Return (x, y) of the center of cell containing provided text 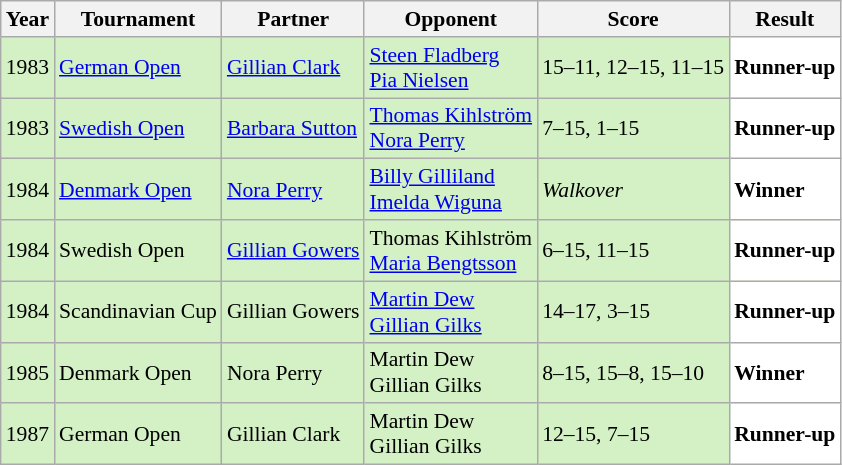
Thomas Kihlström Nora Perry (450, 128)
Score (633, 19)
Walkover (633, 190)
Result (784, 19)
Thomas Kihlström Maria Bengtsson (450, 250)
6–15, 11–15 (633, 250)
1987 (28, 434)
14–17, 3–15 (633, 312)
Billy Gilliland Imelda Wiguna (450, 190)
Partner (294, 19)
Tournament (138, 19)
1985 (28, 372)
Barbara Sutton (294, 128)
Scandinavian Cup (138, 312)
Opponent (450, 19)
12–15, 7–15 (633, 434)
Steen Fladberg Pia Nielsen (450, 68)
7–15, 1–15 (633, 128)
Year (28, 19)
8–15, 15–8, 15–10 (633, 372)
15–11, 12–15, 11–15 (633, 68)
